Output the (X, Y) coordinate of the center of the cell containing the given text.  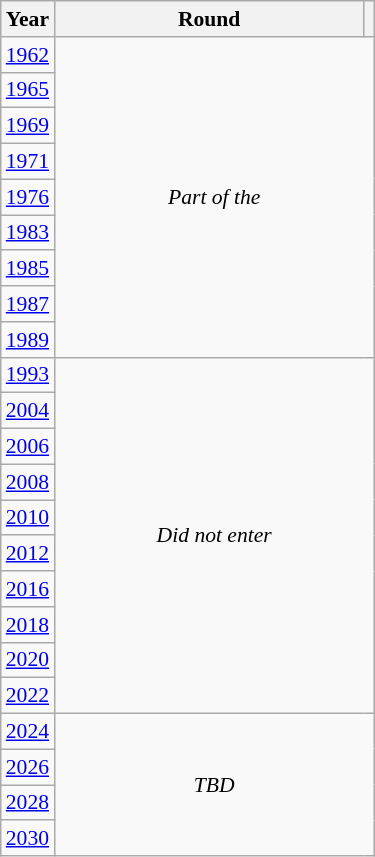
1983 (28, 233)
2030 (28, 839)
1965 (28, 90)
1989 (28, 340)
Round (209, 19)
2006 (28, 447)
2018 (28, 625)
2020 (28, 660)
1969 (28, 126)
2004 (28, 411)
2026 (28, 767)
TBD (214, 785)
1985 (28, 269)
2008 (28, 482)
1971 (28, 162)
2022 (28, 696)
2012 (28, 554)
1962 (28, 55)
2024 (28, 732)
1976 (28, 197)
Year (28, 19)
2028 (28, 803)
Did not enter (214, 535)
2010 (28, 518)
Part of the (214, 198)
1987 (28, 304)
1993 (28, 375)
2016 (28, 589)
